Output the [X, Y] coordinate of the center of the cell containing the given text.  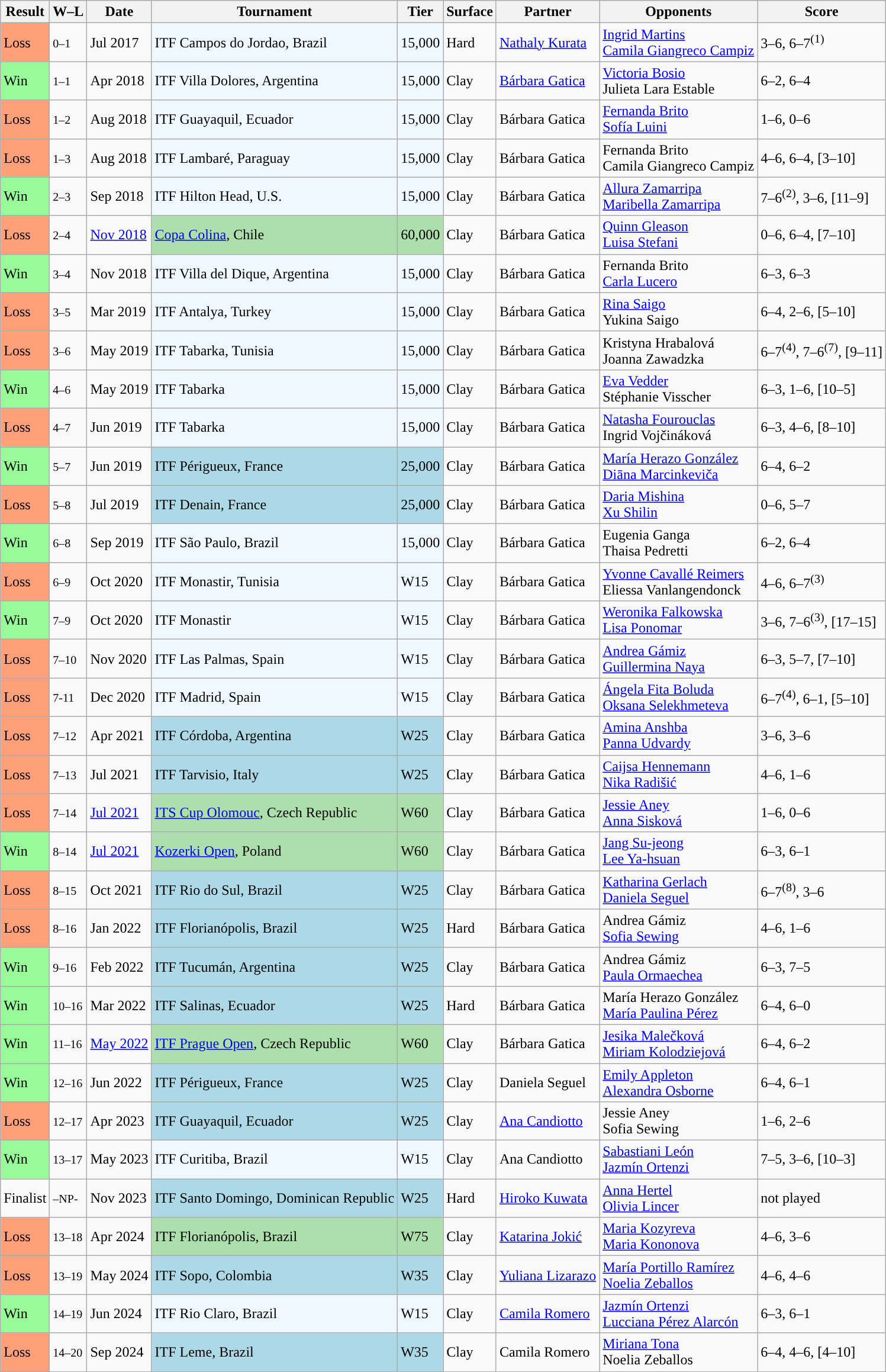
María Herazo González María Paulina Pérez [678, 1005]
3–6, 7–6(3), [17–15] [821, 621]
ITF Hilton Head, U.S. [275, 197]
1–1 [69, 81]
Jessie Aney Sofia Sewing [678, 1122]
3–6 [69, 351]
7–5, 3–6, [10–3] [821, 1159]
ITF Lambaré, Paraguay [275, 158]
Tier [420, 12]
ITF Salinas, Ecuador [275, 1005]
6–4, 6–1 [821, 1082]
Victoria Bosio Julieta Lara Estable [678, 81]
Caijsa Hennemann Nika Radišić [678, 775]
7–9 [69, 621]
May 2022 [120, 1043]
ITF Villa del Dique, Argentina [275, 274]
Hiroko Kuwata [547, 1199]
Partner [547, 12]
–NP- [69, 1199]
6–3, 6–3 [821, 274]
ITF São Paulo, Brazil [275, 544]
1–2 [69, 120]
Andrea Gámiz Sofia Sewing [678, 928]
ITF Villa Dolores, Argentina [275, 81]
W–L [69, 12]
May 2024 [120, 1275]
Sep 2019 [120, 544]
6–8 [69, 544]
ITS Cup Olomouc, Czech Republic [275, 812]
4–6 [69, 388]
Apr 2021 [120, 735]
7–13 [69, 775]
Opponents [678, 12]
Jazmín Ortenzi Lucciana Pérez Alarcón [678, 1313]
Result [25, 12]
ITF Denain, France [275, 505]
6–7(8), 3–6 [821, 889]
60,000 [420, 234]
ITF Antalya, Turkey [275, 311]
3–5 [69, 311]
6–3, 4–6, [8–10] [821, 428]
ITF Tucumán, Argentina [275, 966]
6–4, 2–6, [5–10] [821, 311]
ITF Tarvisio, Italy [275, 775]
6–9 [69, 581]
Mar 2019 [120, 311]
8–14 [69, 852]
7–12 [69, 735]
Eugenia Ganga Thaisa Pedretti [678, 544]
5–8 [69, 505]
Ingrid Martins Camila Giangreco Campiz [678, 43]
ITF Las Palmas, Spain [275, 658]
Jul 2017 [120, 43]
W75 [420, 1236]
6–3, 5–7, [7–10] [821, 658]
May 2023 [120, 1159]
Nov 2023 [120, 1199]
Eva Vedder Stéphanie Visscher [678, 388]
11–16 [69, 1043]
9–16 [69, 966]
4–6, 3–6 [821, 1236]
10–16 [69, 1005]
ITF Tabarka, Tunisia [275, 351]
Jun 2024 [120, 1313]
Natasha Fourouclas Ingrid Vojčináková [678, 428]
Oct 2021 [120, 889]
8–15 [69, 889]
Apr 2018 [120, 81]
Andrea Gámiz Paula Ormaechea [678, 966]
12–16 [69, 1082]
14–20 [69, 1352]
Jan 2022 [120, 928]
ITF Santo Domingo, Dominican Republic [275, 1199]
Amina Anshba Panna Udvardy [678, 735]
ITF Rio Claro, Brazil [275, 1313]
6–4, 4–6, [4–10] [821, 1352]
3–6, 6–7(1) [821, 43]
Daniela Seguel [547, 1082]
Nathaly Kurata [547, 43]
5–7 [69, 465]
Jul 2019 [120, 505]
Anna Hertel Olivia Lincer [678, 1199]
Emily Appleton Alexandra Osborne [678, 1082]
Katharina Gerlach Daniela Seguel [678, 889]
Yuliana Lizarazo [547, 1275]
ITF Prague Open, Czech Republic [275, 1043]
13–18 [69, 1236]
13–17 [69, 1159]
ITF Curitiba, Brazil [275, 1159]
Jun 2022 [120, 1082]
Rina Saigo Yukina Saigo [678, 311]
Date [120, 12]
0–6, 5–7 [821, 505]
14–19 [69, 1313]
Tournament [275, 12]
Fernanda Brito Carla Lucero [678, 274]
Kozerki Open, Poland [275, 852]
not played [821, 1199]
ITF Campos do Jordao, Brazil [275, 43]
ITF Madrid, Spain [275, 698]
Mar 2022 [120, 1005]
6–7(4), 6–1, [5–10] [821, 698]
Sep 2018 [120, 197]
2–4 [69, 234]
ITF Córdoba, Argentina [275, 735]
Nov 2020 [120, 658]
Miriana Tona Noelia Zeballos [678, 1352]
Jang Su-jeong Lee Ya-hsuan [678, 852]
Sep 2024 [120, 1352]
Fernanda Brito Sofía Luini [678, 120]
6–3, 7–5 [821, 966]
7–14 [69, 812]
Apr 2024 [120, 1236]
1–3 [69, 158]
6–3, 1–6, [10–5] [821, 388]
Copa Colina, Chile [275, 234]
4–7 [69, 428]
Jesika Malečková Miriam Kolodziejová [678, 1043]
ITF Monastir [275, 621]
4–6, 4–6 [821, 1275]
Yvonne Cavallé Reimers Eliessa Vanlangendonck [678, 581]
3–6, 3–6 [821, 735]
13–19 [69, 1275]
Maria Kozyreva Maria Kononova [678, 1236]
ITF Monastir, Tunisia [275, 581]
Ángela Fita Boluda Oksana Selekhmeteva [678, 698]
7–10 [69, 658]
Weronika Falkowska Lisa Ponomar [678, 621]
1–6, 2–6 [821, 1122]
Apr 2023 [120, 1122]
Score [821, 12]
12–17 [69, 1122]
8–16 [69, 928]
Feb 2022 [120, 966]
ITF Leme, Brazil [275, 1352]
Dec 2020 [120, 698]
ITF Sopo, Colombia [275, 1275]
6–7(4), 7–6(7), [9–11] [821, 351]
Surface [470, 12]
Finalist [25, 1199]
4–6, 6–4, [3–10] [821, 158]
María Portillo Ramírez Noelia Zeballos [678, 1275]
ITF Rio do Sul, Brazil [275, 889]
Andrea Gámiz Guillermina Naya [678, 658]
Allura Zamarripa Maribella Zamarripa [678, 197]
2–3 [69, 197]
Quinn Gleason Luisa Stefani [678, 234]
María Herazo González Diāna Marcinkeviča [678, 465]
3–4 [69, 274]
Daria Mishina Xu Shilin [678, 505]
7-11 [69, 698]
Kristyna Hrabalová Joanna Zawadzka [678, 351]
4–6, 6–7(3) [821, 581]
7–6(2), 3–6, [11–9] [821, 197]
Fernanda Brito Camila Giangreco Campiz [678, 158]
Sabastiani León Jazmín Ortenzi [678, 1159]
Jessie Aney Anna Sisková [678, 812]
0–1 [69, 43]
0–6, 6–4, [7–10] [821, 234]
Katarina Jokić [547, 1236]
6–4, 6–0 [821, 1005]
